Return the (x, y) coordinate for the center point of the cell that contains the specified text.  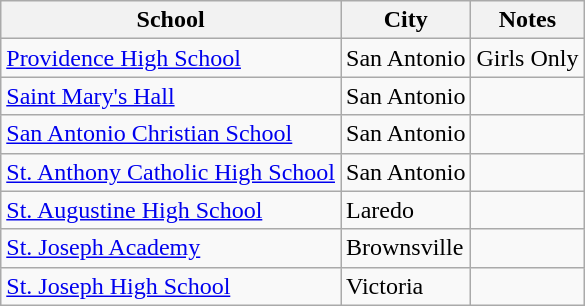
Saint Mary's Hall (171, 96)
School (171, 20)
Notes (528, 20)
St. Joseph High School (171, 286)
Laredo (405, 210)
St. Anthony Catholic High School (171, 172)
St. Joseph Academy (171, 248)
St. Augustine High School (171, 210)
San Antonio Christian School (171, 134)
City (405, 20)
Victoria (405, 286)
Providence High School (171, 58)
Girls Only (528, 58)
Brownsville (405, 248)
